Pinpoint the cell where the given text exists, returning its (X, Y) midpoint coordinate. 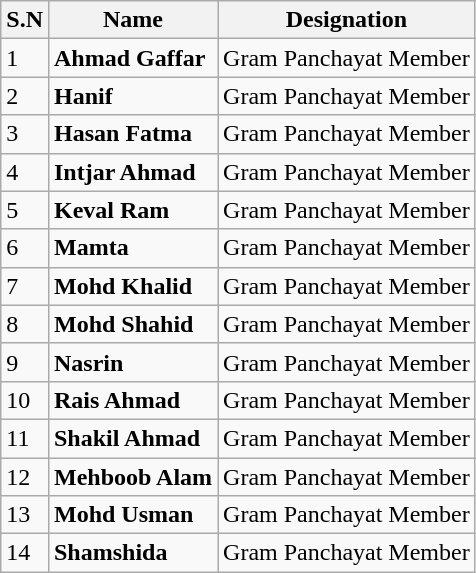
Mamta (132, 248)
Shamshida (132, 553)
Hasan Fatma (132, 134)
2 (25, 96)
Mohd Usman (132, 515)
1 (25, 58)
14 (25, 553)
Rais Ahmad (132, 400)
12 (25, 477)
6 (25, 248)
Name (132, 20)
7 (25, 286)
Designation (347, 20)
Mohd Khalid (132, 286)
Mehboob Alam (132, 477)
8 (25, 324)
Keval Ram (132, 210)
Nasrin (132, 362)
11 (25, 438)
Shakil Ahmad (132, 438)
10 (25, 400)
Intjar Ahmad (132, 172)
4 (25, 172)
5 (25, 210)
3 (25, 134)
S.N (25, 20)
Ahmad Gaffar (132, 58)
13 (25, 515)
9 (25, 362)
Mohd Shahid (132, 324)
Hanif (132, 96)
